Identify which cell holds the provided text, then report its [X, Y] central coordinate. 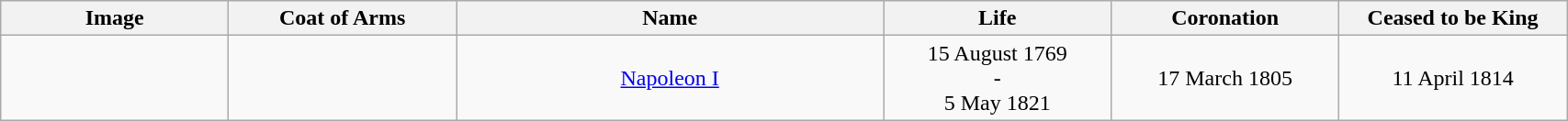
11 April 1814 [1453, 78]
15 August 1769-5 May 1821 [998, 78]
Image [115, 18]
Ceased to be King [1453, 18]
Name [671, 18]
17 March 1805 [1225, 78]
Life [998, 18]
Napoleon I [671, 78]
Coat of Arms [343, 18]
Coronation [1225, 18]
